Capture the cell that displays the provided text and extract its (X, Y) central coordinate. 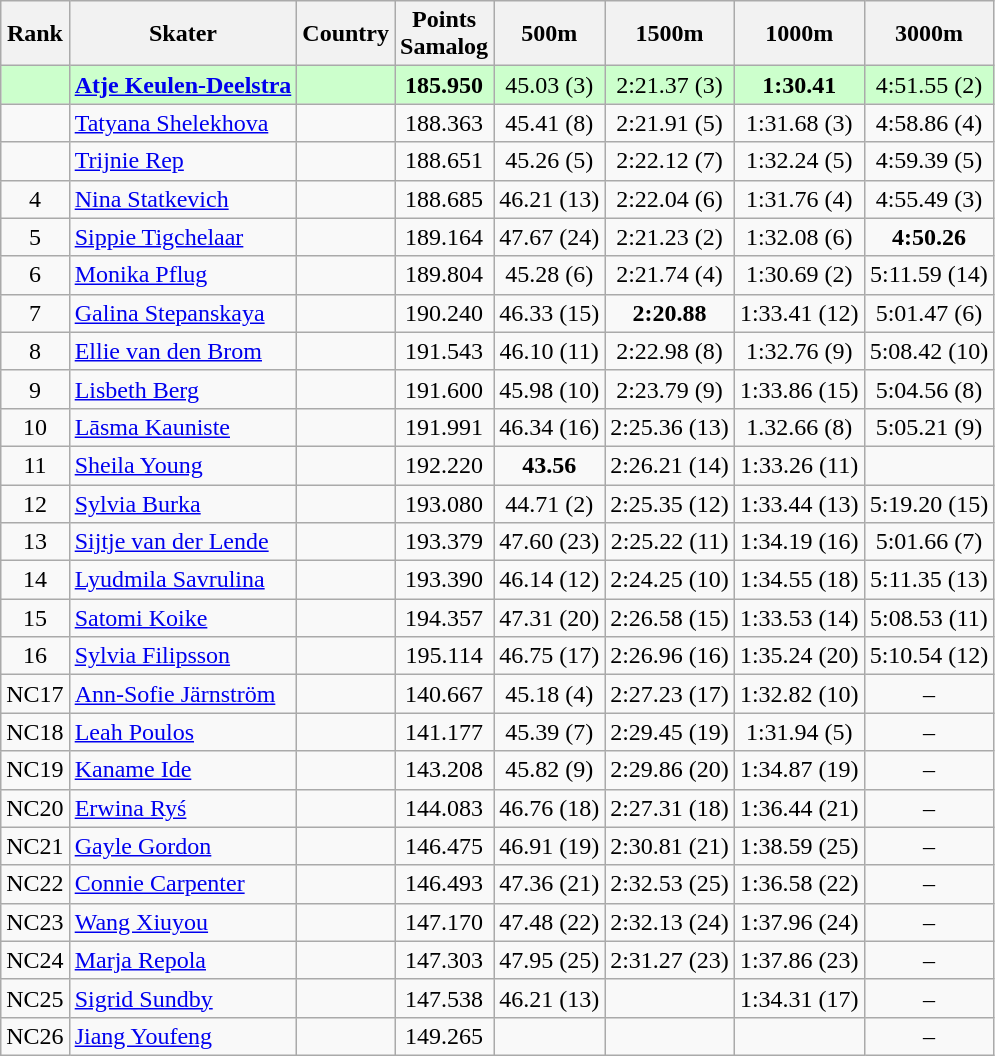
1:34.55 (18) (799, 580)
4:58.86 (4) (929, 123)
5:08.53 (11) (929, 618)
46.10 (11) (550, 351)
1:34.31 (17) (799, 998)
46.91 (19) (550, 846)
2:30.81 (21) (670, 846)
5:08.42 (10) (929, 351)
2:21.91 (5) (670, 123)
14 (35, 580)
10 (35, 427)
47.60 (23) (550, 542)
1:34.87 (19) (799, 770)
1:36.44 (21) (799, 808)
146.493 (444, 884)
2:29.45 (19) (670, 732)
1:31.94 (5) (799, 732)
Connie Carpenter (183, 884)
Atje Keulen-Deelstra (183, 85)
144.083 (444, 808)
Satomi Koike (183, 618)
5 (35, 237)
NC22 (35, 884)
45.39 (7) (550, 732)
45.18 (4) (550, 694)
45.41 (8) (550, 123)
1:33.53 (14) (799, 618)
1:37.86 (23) (799, 960)
3000m (929, 34)
NC25 (35, 998)
Monika Pflug (183, 275)
Marja Repola (183, 960)
1:33.44 (13) (799, 503)
Erwina Ryś (183, 808)
188.651 (444, 161)
Lyudmila Savrulina (183, 580)
185.950 (444, 85)
46.33 (15) (550, 313)
47.95 (25) (550, 960)
147.170 (444, 922)
Gayle Gordon (183, 846)
1:32.76 (9) (799, 351)
191.600 (444, 389)
45.98 (10) (550, 389)
4:59.39 (5) (929, 161)
140.667 (444, 694)
5:11.35 (13) (929, 580)
2:27.31 (18) (670, 808)
13 (35, 542)
2:21.37 (3) (670, 85)
12 (35, 503)
45.28 (6) (550, 275)
1.32.66 (8) (799, 427)
46.75 (17) (550, 656)
2:20.88 (670, 313)
1:30.41 (799, 85)
5:11.59 (14) (929, 275)
2:22.04 (6) (670, 199)
Lāsma Kauniste (183, 427)
Ann-Sofie Järnström (183, 694)
NC20 (35, 808)
8 (35, 351)
191.543 (444, 351)
Trijnie Rep (183, 161)
149.265 (444, 1036)
2:22.12 (7) (670, 161)
9 (35, 389)
Wang Xiuyou (183, 922)
1000m (799, 34)
43.56 (550, 465)
4:51.55 (2) (929, 85)
2:23.79 (9) (670, 389)
Sheila Young (183, 465)
5:01.66 (7) (929, 542)
2:31.27 (23) (670, 960)
45.82 (9) (550, 770)
1:37.96 (24) (799, 922)
1:38.59 (25) (799, 846)
1:31.76 (4) (799, 199)
NC19 (35, 770)
47.36 (21) (550, 884)
Points Samalog (444, 34)
147.538 (444, 998)
193.379 (444, 542)
4:50.26 (929, 237)
5:05.21 (9) (929, 427)
2:21.23 (2) (670, 237)
47.31 (20) (550, 618)
15 (35, 618)
1:30.69 (2) (799, 275)
1:31.68 (3) (799, 123)
Ellie van den Brom (183, 351)
16 (35, 656)
Skater (183, 34)
NC23 (35, 922)
Sigrid Sundby (183, 998)
195.114 (444, 656)
Lisbeth Berg (183, 389)
NC24 (35, 960)
Tatyana Shelekhova (183, 123)
1500m (670, 34)
191.991 (444, 427)
1:32.82 (10) (799, 694)
Rank (35, 34)
47.67 (24) (550, 237)
2:26.58 (15) (670, 618)
47.48 (22) (550, 922)
2:29.86 (20) (670, 770)
190.240 (444, 313)
Sijtje van der Lende (183, 542)
1:32.24 (5) (799, 161)
1:32.08 (6) (799, 237)
5:01.47 (6) (929, 313)
141.177 (444, 732)
2:24.25 (10) (670, 580)
188.685 (444, 199)
46.14 (12) (550, 580)
4:55.49 (3) (929, 199)
7 (35, 313)
NC21 (35, 846)
1:33.41 (12) (799, 313)
193.390 (444, 580)
4 (35, 199)
6 (35, 275)
2:26.96 (16) (670, 656)
2:26.21 (14) (670, 465)
2:27.23 (17) (670, 694)
188.363 (444, 123)
Leah Poulos (183, 732)
194.357 (444, 618)
46.76 (18) (550, 808)
Nina Statkevich (183, 199)
5:10.54 (12) (929, 656)
500m (550, 34)
1:36.58 (22) (799, 884)
2:25.35 (12) (670, 503)
147.303 (444, 960)
189.804 (444, 275)
2:21.74 (4) (670, 275)
2:32.53 (25) (670, 884)
Jiang Youfeng (183, 1036)
1:34.19 (16) (799, 542)
143.208 (444, 770)
146.475 (444, 846)
NC17 (35, 694)
Country (346, 34)
Sippie Tigchelaar (183, 237)
5:04.56 (8) (929, 389)
1:35.24 (20) (799, 656)
Sylvia Filipsson (183, 656)
45.26 (5) (550, 161)
11 (35, 465)
Galina Stepanskaya (183, 313)
Sylvia Burka (183, 503)
45.03 (3) (550, 85)
192.220 (444, 465)
1:33.86 (15) (799, 389)
2:25.36 (13) (670, 427)
Kaname Ide (183, 770)
5:19.20 (15) (929, 503)
189.164 (444, 237)
NC26 (35, 1036)
44.71 (2) (550, 503)
2:32.13 (24) (670, 922)
1:33.26 (11) (799, 465)
193.080 (444, 503)
46.34 (16) (550, 427)
NC18 (35, 732)
2:22.98 (8) (670, 351)
2:25.22 (11) (670, 542)
